For the text-containing cell, return its midpoint in (x, y) coordinate format. 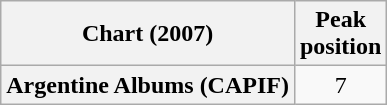
Peakposition (340, 34)
7 (340, 85)
Chart (2007) (148, 34)
Argentine Albums (CAPIF) (148, 85)
